Provide the (X, Y) coordinate of the cell's center where the given text is located.  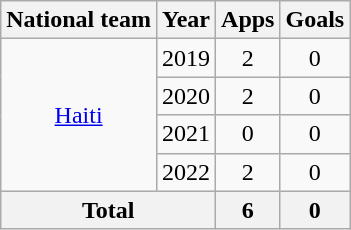
Apps (248, 20)
2019 (186, 58)
Total (108, 210)
2021 (186, 134)
Year (186, 20)
National team (79, 20)
Goals (315, 20)
2022 (186, 172)
2020 (186, 96)
6 (248, 210)
Haiti (79, 115)
